Capture the cell that displays the provided text and extract its [x, y] central coordinate. 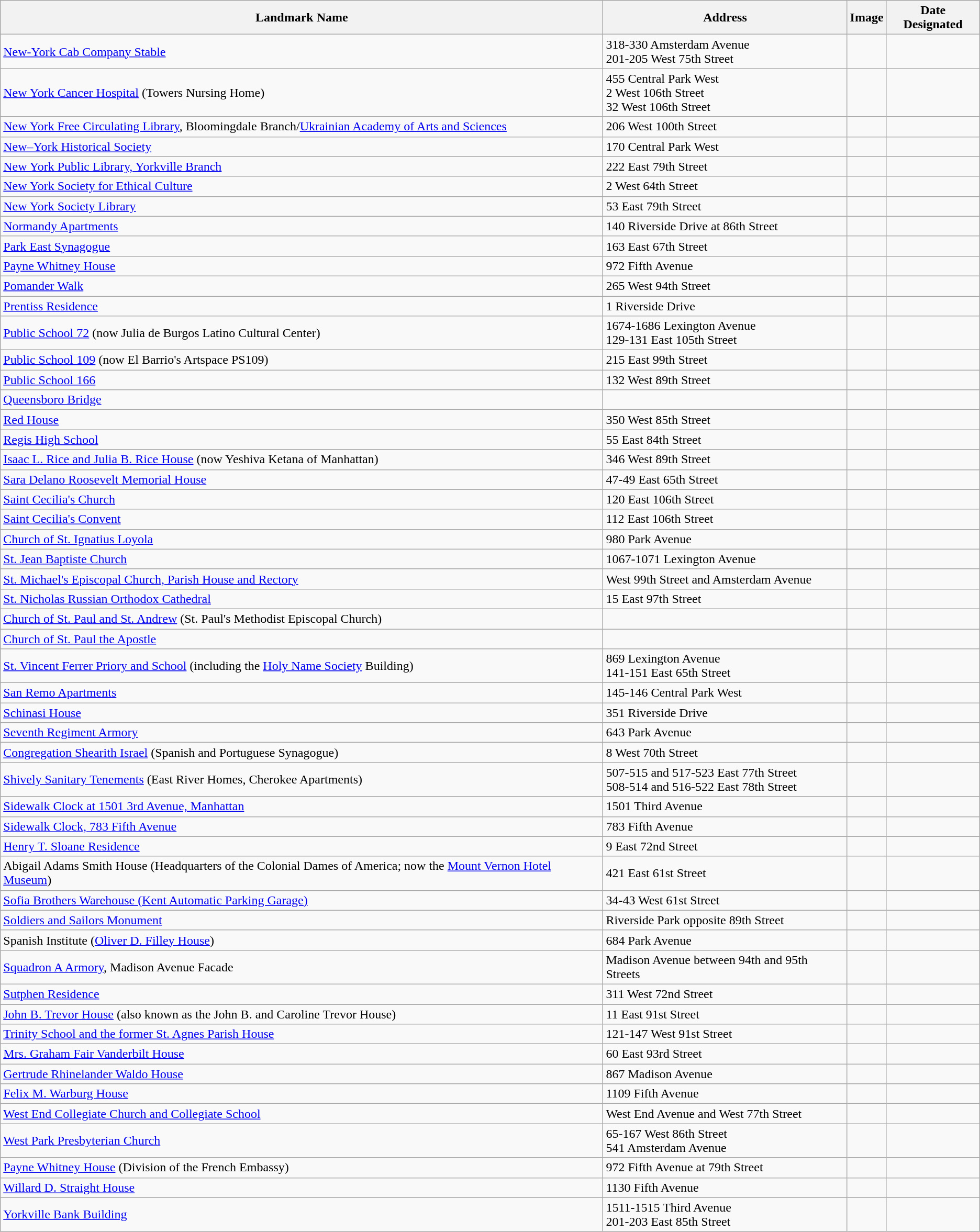
Mrs. Graham Fair Vanderbilt House [302, 1054]
Church of St. Paul the Apostle [302, 639]
140 Riverside Drive at 86th Street [725, 226]
Trinity School and the former St. Agnes Parish House [302, 1034]
St. Michael's Episcopal Church, Parish House and Rectory [302, 579]
St. Nicholas Russian Orthodox Cathedral [302, 599]
Spanish Institute (Oliver D. Filley House) [302, 940]
New–York Historical Society [302, 147]
421 East 61st Street [725, 873]
1 Riverside Drive [725, 306]
West End Collegiate Church and Collegiate School [302, 1114]
Regis High School [302, 440]
170 Central Park West [725, 147]
Schinasi House [302, 713]
Church of St. Ignatius Loyola [302, 539]
15 East 97th Street [725, 599]
Sara Delano Roosevelt Memorial House [302, 479]
Yorkville Bank Building [302, 1214]
Sidewalk Clock, 783 Fifth Avenue [302, 826]
Red House [302, 420]
1067-1071 Lexington Avenue [725, 559]
West 99th Street and Amsterdam Avenue [725, 579]
8 West 70th Street [725, 753]
346 West 89th Street [725, 460]
Address [725, 18]
New York Public Library, Yorkville Branch [302, 166]
206 West 100th Street [725, 127]
60 East 93rd Street [725, 1054]
65-167 West 86th Street541 Amsterdam Avenue [725, 1141]
972 Fifth Avenue [725, 266]
Madison Avenue between 94th and 95th Streets [725, 967]
St. Vincent Ferrer Priory and School (including the Holy Name Society Building) [302, 666]
9 East 72nd Street [725, 846]
1674-1686 Lexington Avenue129-131 East 105th Street [725, 333]
Saint Cecilia's Church [302, 499]
455 Central Park West2 West 106th Street32 West 106th Street [725, 93]
Church of St. Paul and St. Andrew (St. Paul's Methodist Episcopal Church) [302, 619]
New York Society Library [302, 206]
318-330 Amsterdam Avenue201-205 West 75th Street [725, 51]
Prentiss Residence [302, 306]
Willard D. Straight House [302, 1188]
311 West 72nd Street [725, 994]
Public School 72 (now Julia de Burgos Latino Cultural Center) [302, 333]
507-515 and 517-523 East 77th Street508-514 and 516-522 East 78th Street [725, 780]
West Park Presbyterian Church [302, 1141]
Shively Sanitary Tenements (East River Homes, Cherokee Apartments) [302, 780]
643 Park Avenue [725, 733]
Seventh Regiment Armory [302, 733]
Landmark Name [302, 18]
Image [867, 18]
112 East 106th Street [725, 519]
215 East 99th Street [725, 360]
980 Park Avenue [725, 539]
867 Madison Avenue [725, 1074]
New York Society for Ethical Culture [302, 186]
350 West 85th Street [725, 420]
Abigail Adams Smith House (Headquarters of the Colonial Dames of America; now the Mount Vernon Hotel Museum) [302, 873]
Felix M. Warburg House [302, 1094]
684 Park Avenue [725, 940]
2 West 64th Street [725, 186]
John B. Trevor House (also known as the John B. and Caroline Trevor House) [302, 1014]
222 East 79th Street [725, 166]
Pomander Walk [302, 286]
55 East 84th Street [725, 440]
11 East 91st Street [725, 1014]
Henry T. Sloane Residence [302, 846]
Soldiers and Sailors Monument [302, 920]
New York Cancer Hospital (Towers Nursing Home) [302, 93]
Saint Cecilia's Convent [302, 519]
Public School 109 (now El Barrio's Artspace PS109) [302, 360]
Date Designated [933, 18]
Sofia Brothers Warehouse (Kent Automatic Parking Garage) [302, 900]
Riverside Park opposite 89th Street [725, 920]
34-43 West 61st Street [725, 900]
Payne Whitney House [302, 266]
Normandy Apartments [302, 226]
120 East 106th Street [725, 499]
47-49 East 65th Street [725, 479]
New York Free Circulating Library, Bloomingdale Branch/Ukrainian Academy of Arts and Sciences [302, 127]
Congregation Shearith Israel (Spanish and Portuguese Synagogue) [302, 753]
783 Fifth Avenue [725, 826]
Squadron A Armory, Madison Avenue Facade [302, 967]
San Remo Apartments [302, 693]
869 Lexington Avenue141-151 East 65th Street [725, 666]
Park East Synagogue [302, 246]
265 West 94th Street [725, 286]
163 East 67th Street [725, 246]
Gertrude Rhinelander Waldo House [302, 1074]
1511-1515 Third Avenue201-203 East 85th Street [725, 1214]
145-146 Central Park West [725, 693]
972 Fifth Avenue at 79th Street [725, 1168]
West End Avenue and West 77th Street [725, 1114]
351 Riverside Drive [725, 713]
St. Jean Baptiste Church [302, 559]
1501 Third Avenue [725, 807]
Sidewalk Clock at 1501 3rd Avenue, Manhattan [302, 807]
New-York Cab Company Stable [302, 51]
Payne Whitney House (Division of the French Embassy) [302, 1168]
1130 Fifth Avenue [725, 1188]
Isaac L. Rice and Julia B. Rice House (now Yeshiva Ketana of Manhattan) [302, 460]
1109 Fifth Avenue [725, 1094]
Public School 166 [302, 380]
132 West 89th Street [725, 380]
121-147 West 91st Street [725, 1034]
53 East 79th Street [725, 206]
Sutphen Residence [302, 994]
Queensboro Bridge [302, 400]
